Search for the cell housing the specified text and yield its (X, Y) center coordinate. 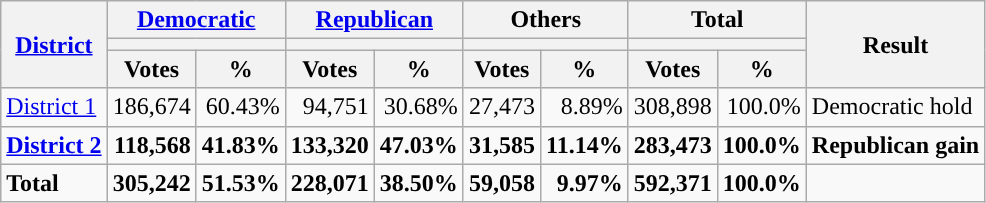
Republican gain (895, 145)
31,585 (502, 145)
Democratic hold (895, 107)
51.53% (240, 183)
59,058 (502, 183)
118,568 (152, 145)
94,751 (330, 107)
Democratic (196, 20)
60.43% (240, 107)
592,371 (672, 183)
30.68% (418, 107)
8.89% (584, 107)
133,320 (330, 145)
38.50% (418, 183)
27,473 (502, 107)
Result (895, 44)
Republican (374, 20)
District 1 (54, 107)
283,473 (672, 145)
District 2 (54, 145)
47.03% (418, 145)
9.97% (584, 183)
11.14% (584, 145)
186,674 (152, 107)
District (54, 44)
305,242 (152, 183)
Others (546, 20)
41.83% (240, 145)
228,071 (330, 183)
308,898 (672, 107)
